Output the (x, y) coordinate of the center of the cell containing the given text.  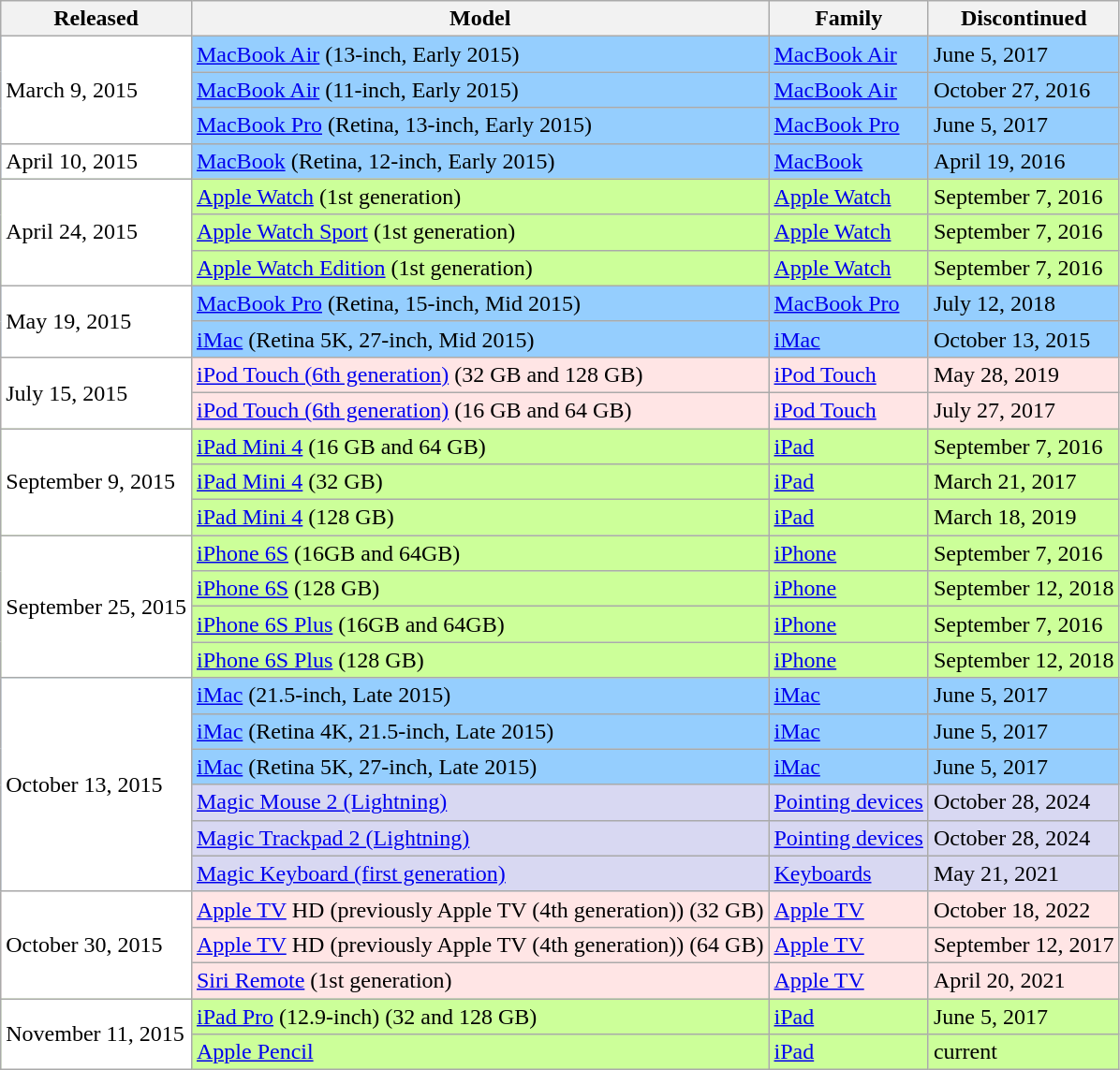
Released (96, 19)
MacBook Pro (Retina, 15-inch, Mid 2015) (479, 303)
September 12, 2017 (1024, 945)
Keyboards (848, 873)
iMac (21.5-inch, Late 2015) (479, 696)
March 21, 2017 (1024, 482)
iPad Mini 4 (32 GB) (479, 482)
May 28, 2019 (1024, 374)
iPod Touch (6th generation) (32 GB and 128 GB) (479, 374)
iPhone 6S (128 GB) (479, 589)
Apple Watch Sport (1st generation) (479, 232)
iPod Touch (6th generation) (16 GB and 64 GB) (479, 410)
iPad Mini 4 (16 GB and 64 GB) (479, 447)
Apple Pencil (479, 1052)
MacBook Air (11-inch, Early 2015) (479, 90)
October 27, 2016 (1024, 90)
iMac (Retina 4K, 21.5-inch, Late 2015) (479, 731)
current (1024, 1052)
April 10, 2015 (96, 161)
iMac (Retina 5K, 27-inch, Mid 2015) (479, 339)
Siri Remote (1st generation) (479, 980)
iPhone 6S (16GB and 64GB) (479, 553)
Family (848, 19)
MacBook (Retina, 12-inch, Early 2015) (479, 161)
iPad Mini 4 (128 GB) (479, 518)
September 9, 2015 (96, 482)
MacBook Pro (Retina, 13-inch, Early 2015) (479, 125)
Apple TV HD (previously Apple TV (4th generation)) (32 GB) (479, 909)
October 30, 2015 (96, 945)
Magic Keyboard (first generation) (479, 873)
July 27, 2017 (1024, 410)
March 9, 2015 (96, 90)
iMac (Retina 5K, 27-inch, Late 2015) (479, 767)
April 24, 2015 (96, 232)
MacBook Air (13-inch, Early 2015) (479, 54)
March 18, 2019 (1024, 518)
April 19, 2016 (1024, 161)
May 21, 2021 (1024, 873)
September 25, 2015 (96, 607)
Model (479, 19)
Discontinued (1024, 19)
Apple Watch (1st generation) (479, 197)
April 20, 2021 (1024, 980)
Magic Mouse 2 (Lightning) (479, 802)
Apple TV HD (previously Apple TV (4th generation)) (64 GB) (479, 945)
Magic Trackpad 2 (Lightning) (479, 838)
July 12, 2018 (1024, 303)
July 15, 2015 (96, 392)
MacBook (848, 161)
iPhone 6S Plus (16GB and 64GB) (479, 624)
November 11, 2015 (96, 1033)
iPad Pro (12.9-inch) (32 and 128 GB) (479, 1016)
May 19, 2015 (96, 321)
iPhone 6S Plus (128 GB) (479, 660)
Apple Watch Edition (1st generation) (479, 268)
October 18, 2022 (1024, 909)
